Pinpoint the cell where the given text exists, returning its (X, Y) midpoint coordinate. 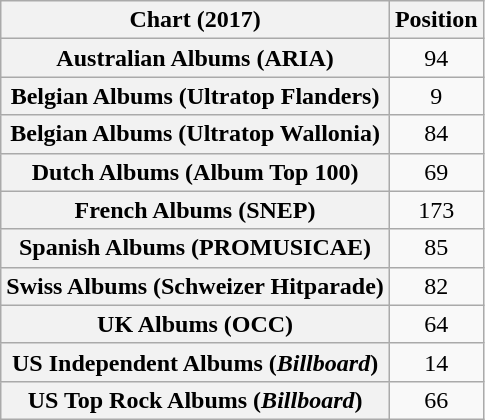
84 (436, 134)
Spanish Albums (PROMUSICAE) (196, 248)
9 (436, 96)
82 (436, 286)
94 (436, 58)
Australian Albums (ARIA) (196, 58)
85 (436, 248)
US Top Rock Albums (Billboard) (196, 400)
69 (436, 172)
UK Albums (OCC) (196, 324)
173 (436, 210)
Chart (2017) (196, 20)
French Albums (SNEP) (196, 210)
Position (436, 20)
US Independent Albums (Billboard) (196, 362)
64 (436, 324)
Swiss Albums (Schweizer Hitparade) (196, 286)
Belgian Albums (Ultratop Flanders) (196, 96)
Belgian Albums (Ultratop Wallonia) (196, 134)
66 (436, 400)
14 (436, 362)
Dutch Albums (Album Top 100) (196, 172)
